Return [x, y] of the center of cell containing provided text 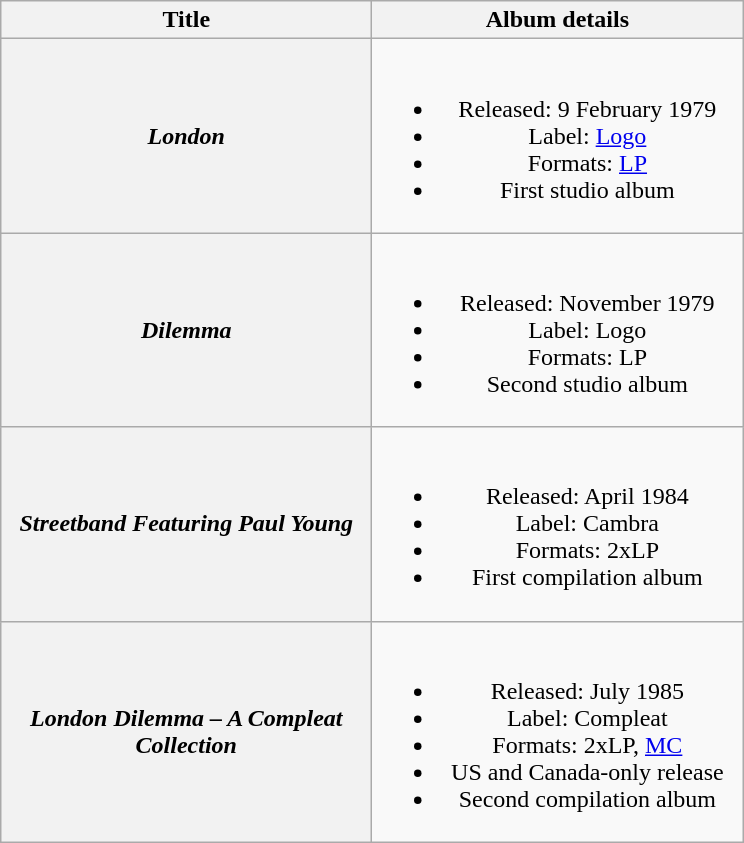
Streetband Featuring Paul Young [186, 524]
Title [186, 20]
London Dilemma – A Compleat Collection [186, 732]
Album details [558, 20]
Released: November 1979Label: LogoFormats: LPSecond studio album [558, 330]
Released: 9 February 1979Label: LogoFormats: LPFirst studio album [558, 136]
Dilemma [186, 330]
London [186, 136]
Released: April 1984Label: CambraFormats: 2xLPFirst compilation album [558, 524]
Released: July 1985Label: CompleatFormats: 2xLP, MCUS and Canada-only releaseSecond compilation album [558, 732]
